From the cell containing the given text, extract its center point as (X, Y) coordinate. 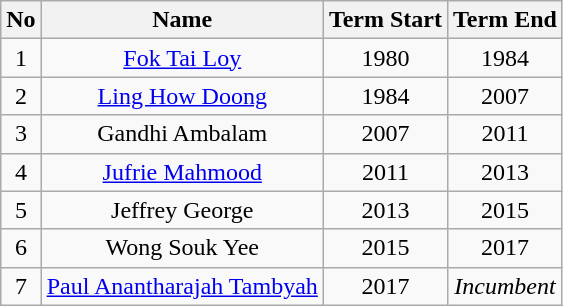
6 (21, 248)
Fok Tai Loy (182, 58)
1980 (385, 58)
No (21, 20)
Paul Anantharajah Tambyah (182, 286)
1 (21, 58)
5 (21, 210)
Jufrie Mahmood (182, 172)
2 (21, 96)
Name (182, 20)
Gandhi Ambalam (182, 134)
Ling How Doong (182, 96)
Wong Souk Yee (182, 248)
Term Start (385, 20)
Term End (506, 20)
3 (21, 134)
4 (21, 172)
7 (21, 286)
Incumbent (506, 286)
Jeffrey George (182, 210)
